Pinpoint the cell where the given text exists, returning its (X, Y) midpoint coordinate. 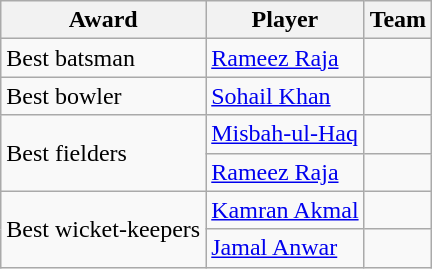
Sohail Khan (285, 96)
Best fielders (104, 153)
Team (398, 20)
Best bowler (104, 96)
Player (285, 20)
Best wicket-keepers (104, 229)
Misbah-ul-Haq (285, 134)
Award (104, 20)
Kamran Akmal (285, 210)
Jamal Anwar (285, 248)
Best batsman (104, 58)
